Pinpoint the cell where the given text exists, returning its [x, y] midpoint coordinate. 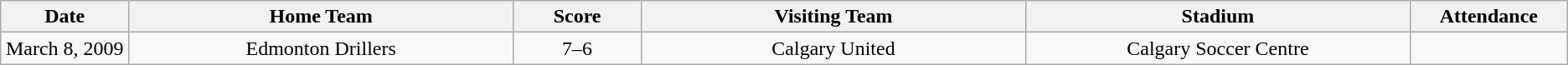
Calgary Soccer Centre [1218, 48]
Attendance [1488, 17]
March 8, 2009 [65, 48]
Home Team [322, 17]
Date [65, 17]
Visiting Team [834, 17]
7–6 [578, 48]
Stadium [1218, 17]
Edmonton Drillers [322, 48]
Score [578, 17]
Calgary United [834, 48]
